Search for the cell housing the specified text and yield its [x, y] center coordinate. 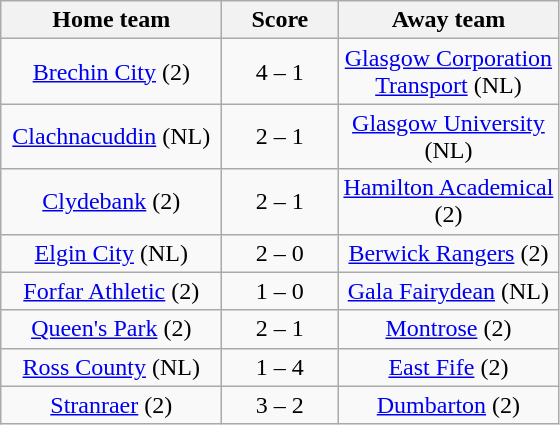
Montrose (2) [448, 329]
Brechin City (2) [112, 72]
Clydebank (2) [112, 202]
2 – 0 [280, 253]
Queen's Park (2) [112, 329]
Ross County (NL) [112, 367]
Clachnacuddin (NL) [112, 136]
Elgin City (NL) [112, 253]
Glasgow University (NL) [448, 136]
Glasgow Corporation Transport (NL) [448, 72]
Score [280, 20]
East Fife (2) [448, 367]
Forfar Athletic (2) [112, 291]
Home team [112, 20]
1 – 0 [280, 291]
Gala Fairydean (NL) [448, 291]
Hamilton Academical (2) [448, 202]
Dumbarton (2) [448, 405]
4 – 1 [280, 72]
Stranraer (2) [112, 405]
3 – 2 [280, 405]
Away team [448, 20]
Berwick Rangers (2) [448, 253]
1 – 4 [280, 367]
